Locate the cell with the specified text and output its [x, y] center coordinate. 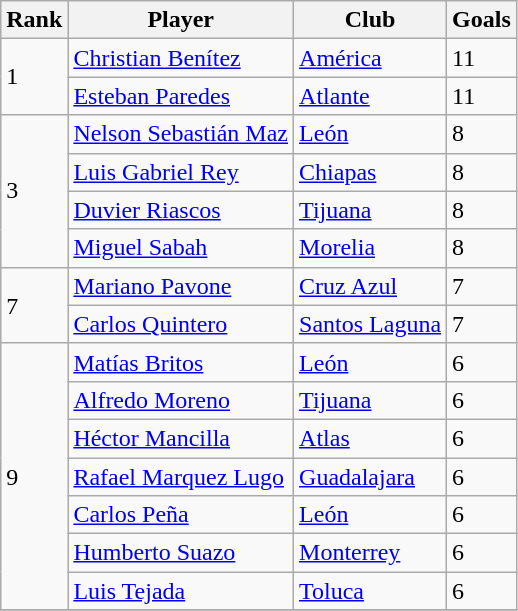
Miguel Sabah [181, 248]
Santos Laguna [370, 324]
Player [181, 20]
Rafael Marquez Lugo [181, 477]
Humberto Suazo [181, 553]
Carlos Quintero [181, 324]
Goals [482, 20]
Rank [34, 20]
Atlante [370, 96]
Duvier Riascos [181, 210]
América [370, 58]
Toluca [370, 591]
9 [34, 476]
Nelson Sebastián Maz [181, 134]
Matías Britos [181, 362]
Club [370, 20]
Carlos Peña [181, 515]
Atlas [370, 438]
Héctor Mancilla [181, 438]
Christian Benítez [181, 58]
Monterrey [370, 553]
Esteban Paredes [181, 96]
Luis Tejada [181, 591]
Chiapas [370, 172]
Alfredo Moreno [181, 400]
Mariano Pavone [181, 286]
3 [34, 191]
1 [34, 77]
Guadalajara [370, 477]
Morelia [370, 248]
Cruz Azul [370, 286]
Luis Gabriel Rey [181, 172]
